Provide the (X, Y) coordinate of the cell's center where the given text is located.  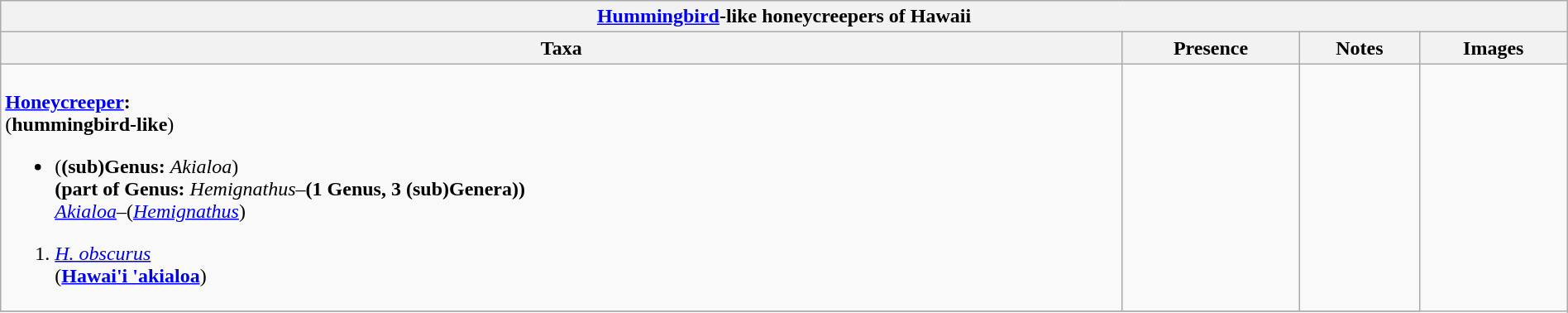
Hummingbird-like honeycreepers of Hawaii (784, 17)
Notes (1360, 48)
Taxa (562, 48)
Presence (1211, 48)
Images (1494, 48)
